Identify which cell holds the provided text, then report its [X, Y] central coordinate. 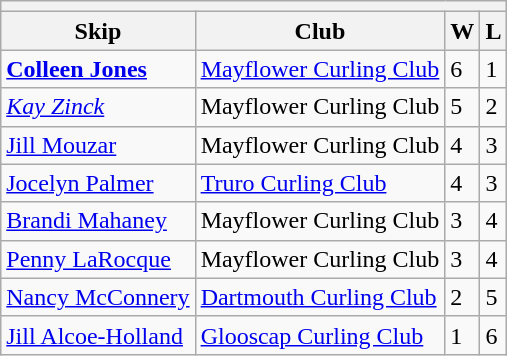
Jill Alcoe-Holland [98, 335]
Jill Mouzar [98, 145]
Club [320, 31]
L [494, 31]
Skip [98, 31]
Jocelyn Palmer [98, 183]
Colleen Jones [98, 69]
Truro Curling Club [320, 183]
Glooscap Curling Club [320, 335]
Nancy McConnery [98, 297]
Dartmouth Curling Club [320, 297]
Brandi Mahaney [98, 221]
W [462, 31]
Kay Zinck [98, 107]
Penny LaRocque [98, 259]
